From the cell containing the given text, extract its center point as (X, Y) coordinate. 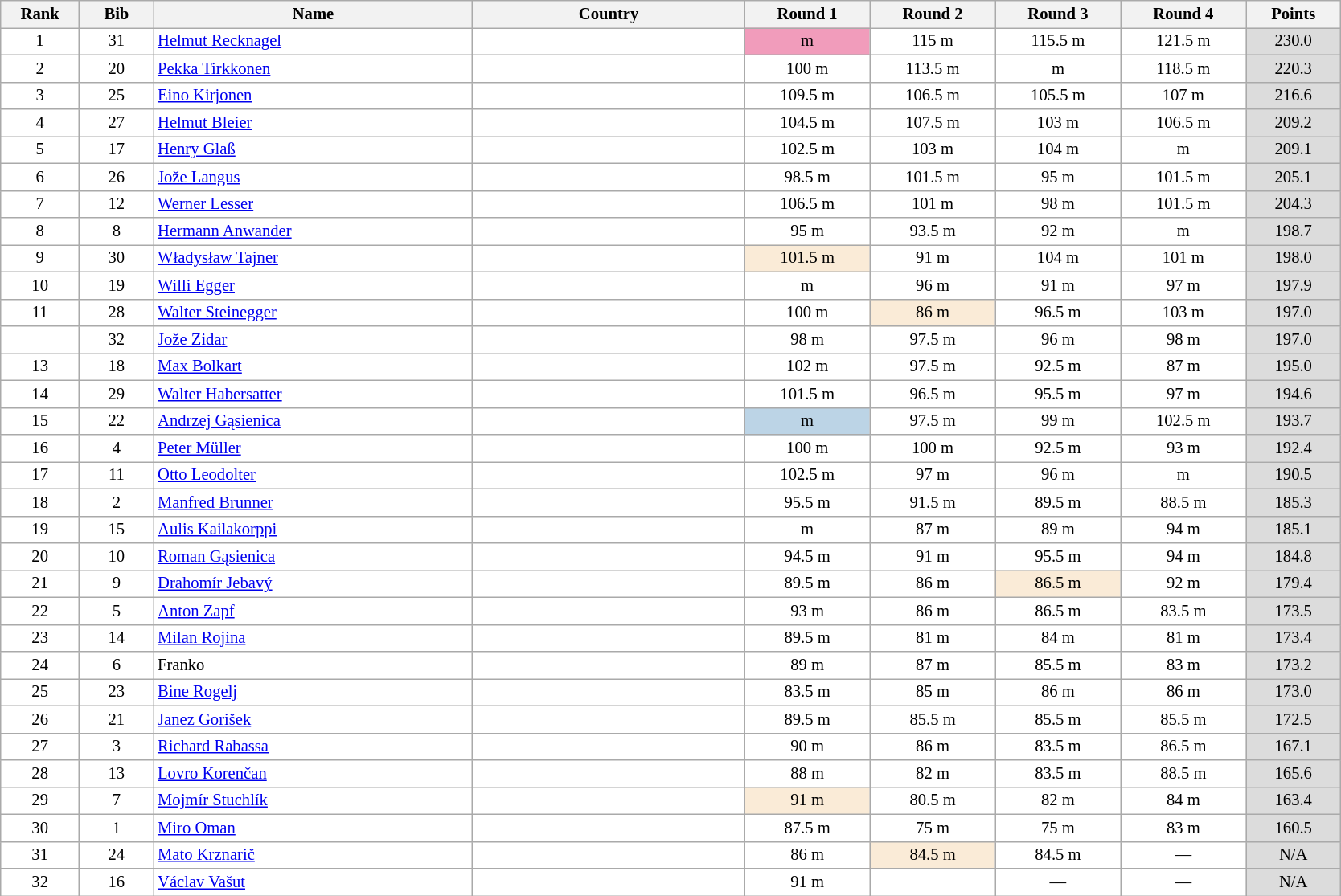
195.0 (1294, 366)
209.2 (1294, 123)
104.5 m (807, 123)
185.3 (1294, 502)
109.5 m (807, 96)
Round 2 (933, 14)
Hermann Anwander (314, 231)
Pekka Tirkkonen (314, 68)
107 m (1183, 96)
Points (1294, 14)
Franko (314, 665)
Helmut Recknagel (314, 41)
220.3 (1294, 68)
204.3 (1294, 204)
Bine Rogelj (314, 692)
194.6 (1294, 394)
Round 1 (807, 14)
Helmut Bleier (314, 123)
Aulis Kailakorppi (314, 530)
172.5 (1294, 719)
115.5 m (1058, 41)
91.5 m (933, 502)
173.2 (1294, 665)
Round 4 (1183, 14)
90 m (807, 747)
Roman Gąsienica (314, 557)
173.5 (1294, 611)
107.5 m (933, 123)
Richard Rabassa (314, 747)
190.5 (1294, 475)
115 m (933, 41)
Round 3 (1058, 14)
Lovro Korenčan (314, 774)
Willi Egger (314, 285)
160.5 (1294, 828)
Jože Langus (314, 177)
118.5 m (1183, 68)
216.6 (1294, 96)
173.0 (1294, 692)
167.1 (1294, 747)
Drahomír Jebavý (314, 583)
Rank (40, 14)
Bib (117, 14)
87.5 m (807, 828)
94.5 m (807, 557)
205.1 (1294, 177)
163.4 (1294, 800)
Miro Oman (314, 828)
198.7 (1294, 231)
12 (117, 204)
Walter Habersatter (314, 394)
Walter Steinegger (314, 313)
Václav Vašut (314, 882)
198.0 (1294, 258)
102 m (807, 366)
Werner Lesser (314, 204)
Henry Glaß (314, 149)
Otto Leodolter (314, 475)
Janez Gorišek (314, 719)
Manfred Brunner (314, 502)
85 m (933, 692)
185.1 (1294, 530)
209.1 (1294, 149)
Andrzej Gąsienica (314, 421)
88 m (807, 774)
98.5 m (807, 177)
Władysław Tajner (314, 258)
80.5 m (933, 800)
230.0 (1294, 41)
Max Bolkart (314, 366)
192.4 (1294, 448)
Anton Zapf (314, 611)
105.5 m (1058, 96)
113.5 m (933, 68)
165.6 (1294, 774)
179.4 (1294, 583)
184.8 (1294, 557)
197.9 (1294, 285)
Eino Kirjonen (314, 96)
121.5 m (1183, 41)
Milan Rojina (314, 638)
99 m (1058, 421)
93.5 m (933, 231)
Name (314, 14)
Mojmír Stuchlík (314, 800)
Peter Müller (314, 448)
173.4 (1294, 638)
Jože Zidar (314, 340)
Country (609, 14)
Mato Krznarič (314, 855)
193.7 (1294, 421)
